For the text-containing cell, return its midpoint in (X, Y) coordinate format. 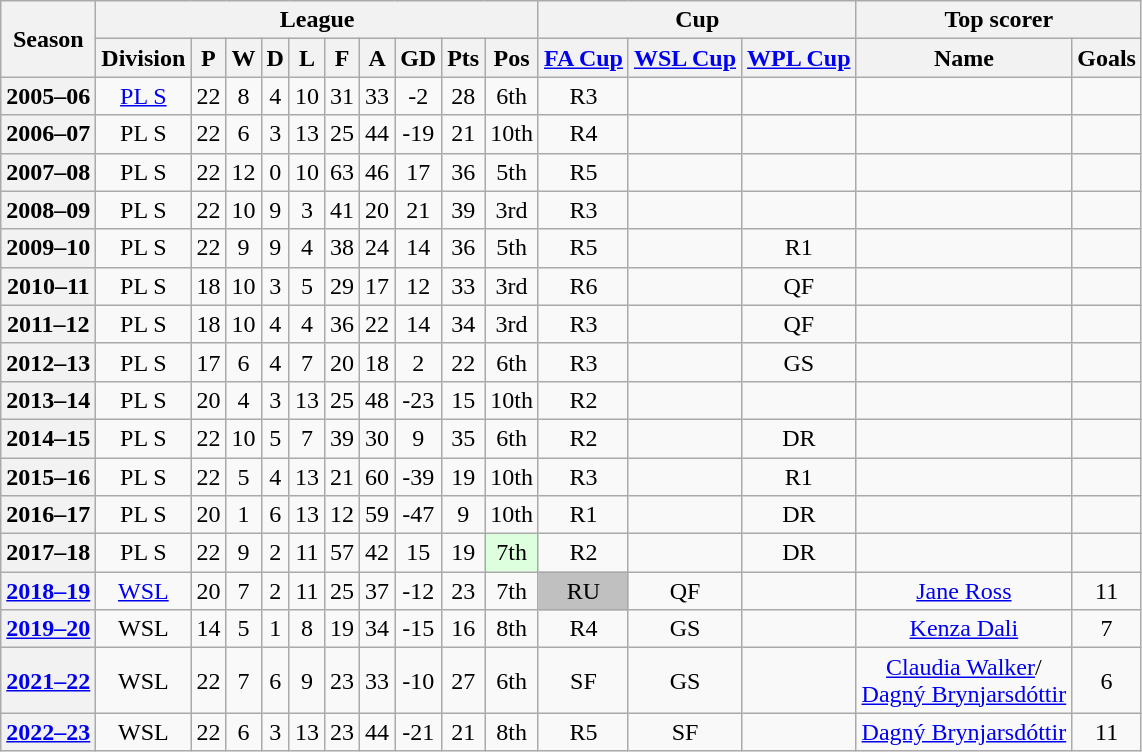
2007–08 (48, 172)
57 (342, 553)
2009–10 (48, 248)
37 (378, 591)
-39 (418, 477)
WPL Cup (799, 58)
Dagný Brynjarsdóttir (964, 732)
Pos (512, 58)
2017–18 (48, 553)
WSL Cup (684, 58)
2006–07 (48, 134)
2013–14 (48, 400)
Top scorer (998, 20)
League (318, 20)
35 (464, 438)
38 (342, 248)
A (378, 58)
Pts (464, 58)
-2 (418, 96)
D (275, 58)
Claudia Walker/Dagný Brynjarsdóttir (964, 680)
2019–20 (48, 629)
0 (275, 172)
2018–19 (48, 591)
16 (464, 629)
-23 (418, 400)
63 (342, 172)
P (208, 58)
27 (464, 680)
2021–22 (48, 680)
-10 (418, 680)
-15 (418, 629)
24 (378, 248)
-12 (418, 591)
29 (342, 286)
GD (418, 58)
R6 (583, 286)
48 (378, 400)
2008–09 (48, 210)
Season (48, 39)
59 (378, 515)
31 (342, 96)
2010–11 (48, 286)
28 (464, 96)
2016–17 (48, 515)
46 (378, 172)
Name (964, 58)
FA Cup (583, 58)
Cup (697, 20)
RU (583, 591)
2014–15 (48, 438)
41 (342, 210)
2012–13 (48, 362)
-19 (418, 134)
2022–23 (48, 732)
30 (378, 438)
-21 (418, 732)
2015–16 (48, 477)
F (342, 58)
-47 (418, 515)
2011–12 (48, 324)
Division (144, 58)
42 (378, 553)
2005–06 (48, 96)
W (244, 58)
Jane Ross (964, 591)
L (306, 58)
Kenza Dali (964, 629)
Goals (1107, 58)
60 (378, 477)
